Return the (X, Y) coordinate for the center point of the cell that contains the specified text.  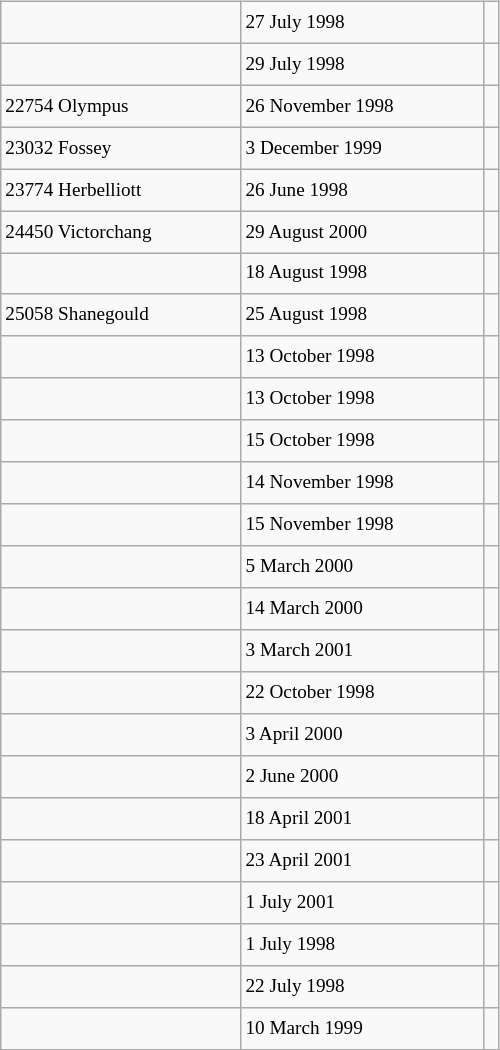
22 July 1998 (362, 986)
29 July 1998 (362, 64)
25058 Shanegould (121, 315)
23032 Fossey (121, 148)
25 August 1998 (362, 315)
14 November 1998 (362, 483)
23774 Herbelliott (121, 190)
22 October 1998 (362, 693)
1 July 2001 (362, 902)
14 March 2000 (362, 609)
3 March 2001 (362, 651)
22754 Olympus (121, 106)
18 August 1998 (362, 274)
3 December 1999 (362, 148)
15 October 1998 (362, 441)
1 July 1998 (362, 944)
15 November 1998 (362, 525)
10 March 1999 (362, 1028)
26 November 1998 (362, 106)
5 March 2000 (362, 567)
23 April 2001 (362, 861)
24450 Victorchang (121, 232)
26 June 1998 (362, 190)
2 June 2000 (362, 777)
3 April 2000 (362, 735)
27 July 1998 (362, 22)
29 August 2000 (362, 232)
18 April 2001 (362, 819)
